Provide the [x, y] coordinate of the cell's center where the given text is located.  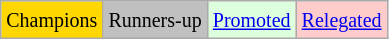
Champions [52, 20]
Runners-up [155, 20]
Relegated [342, 20]
Promoted [252, 20]
